Output the [X, Y] coordinate of the center of the cell containing the given text.  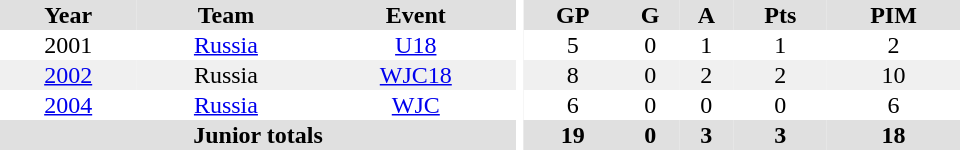
8 [572, 75]
G [650, 15]
WJC18 [416, 75]
U18 [416, 45]
Junior totals [258, 135]
WJC [416, 105]
2004 [68, 105]
Event [416, 15]
2002 [68, 75]
PIM [894, 15]
18 [894, 135]
Year [68, 15]
5 [572, 45]
A [706, 15]
2001 [68, 45]
GP [572, 15]
Team [226, 15]
Pts [781, 15]
10 [894, 75]
19 [572, 135]
